Scan for the cell matching the given text and deliver its (X, Y) coordinate at center. 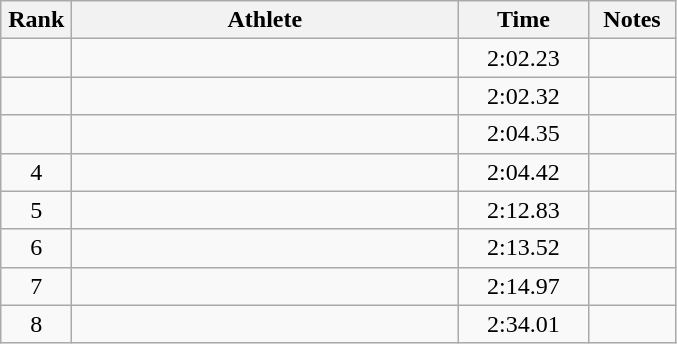
2:02.32 (524, 96)
Time (524, 20)
4 (36, 172)
2:34.01 (524, 324)
2:04.35 (524, 134)
2:04.42 (524, 172)
7 (36, 286)
5 (36, 210)
6 (36, 248)
Notes (632, 20)
8 (36, 324)
2:13.52 (524, 248)
2:02.23 (524, 58)
2:12.83 (524, 210)
Rank (36, 20)
2:14.97 (524, 286)
Athlete (265, 20)
